Identify which cell holds the provided text, then report its [x, y] central coordinate. 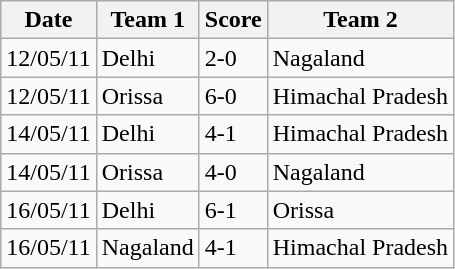
Team 1 [148, 20]
2-0 [233, 58]
4-0 [233, 172]
6-1 [233, 210]
Date [49, 20]
Score [233, 20]
Team 2 [360, 20]
6-0 [233, 96]
